Determine the [X, Y] coordinate at the center of the cell enclosing the given text.  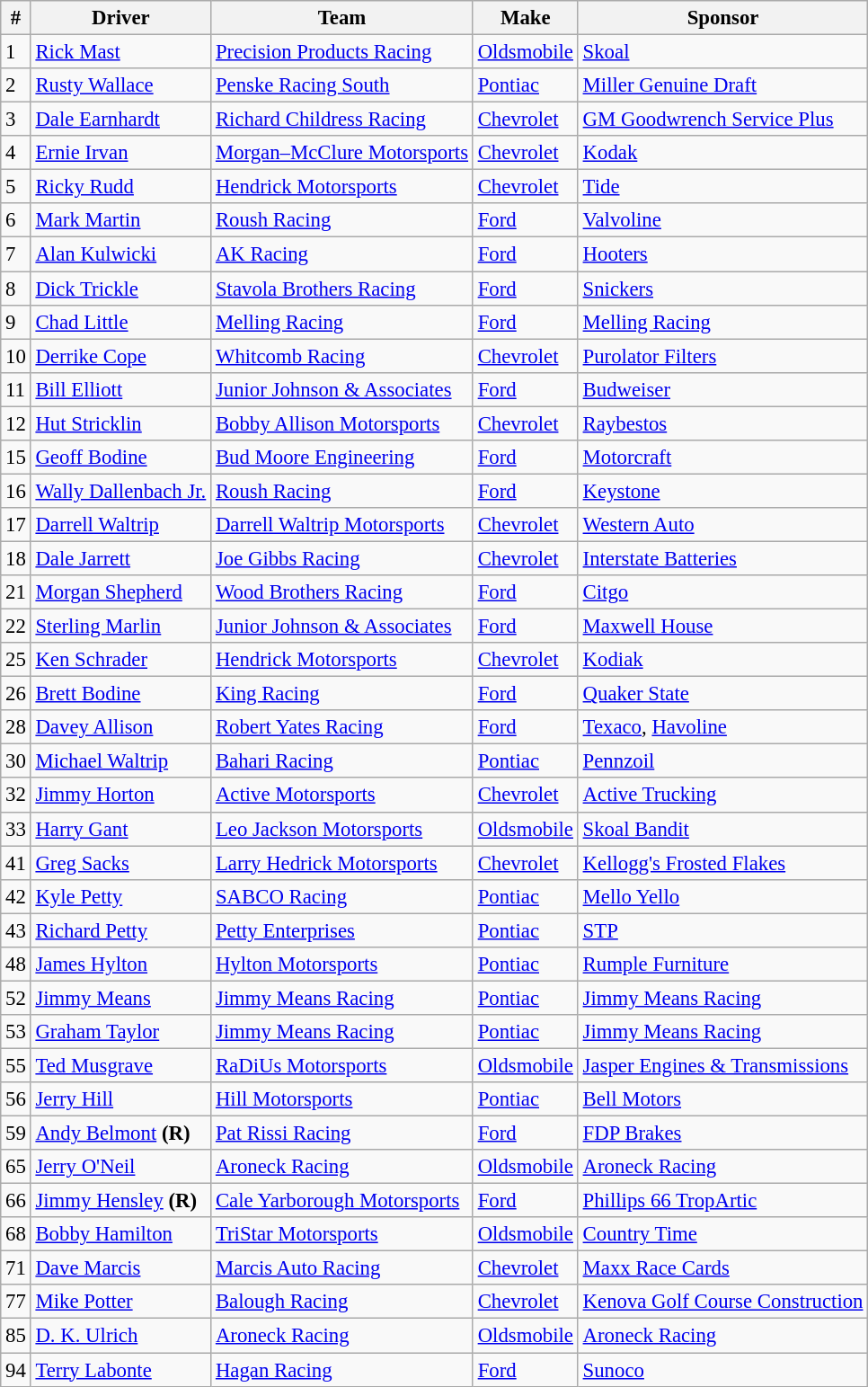
Bobby Allison Motorsports [342, 423]
Petty Enterprises [342, 930]
Country Time [722, 1234]
Chad Little [120, 322]
Wood Brothers Racing [342, 592]
Dale Jarrett [120, 558]
42 [16, 896]
Rick Mast [120, 52]
25 [16, 660]
Active Motorsports [342, 796]
Kodiak [722, 660]
15 [16, 458]
King Racing [342, 694]
7 [16, 254]
94 [16, 1370]
Darrell Waltrip [120, 525]
Robert Yates Racing [342, 727]
Stavola Brothers Racing [342, 289]
Hooters [722, 254]
30 [16, 761]
Kenova Golf Course Construction [722, 1303]
Whitcomb Racing [342, 356]
77 [16, 1303]
Keystone [722, 491]
TriStar Motorsports [342, 1234]
Tide [722, 187]
Maxx Race Cards [722, 1268]
26 [16, 694]
Bell Motors [722, 1099]
48 [16, 965]
D. K. Ulrich [120, 1336]
Rumple Furniture [722, 965]
Bud Moore Engineering [342, 458]
Driver [120, 18]
Kodak [722, 153]
Terry Labonte [120, 1370]
12 [16, 423]
Snickers [722, 289]
Davey Allison [120, 727]
Hylton Motorsports [342, 965]
Mello Yello [722, 896]
Budweiser [722, 389]
Bill Elliott [120, 389]
16 [16, 491]
59 [16, 1134]
68 [16, 1234]
Cale Yarborough Motorsports [342, 1201]
Jimmy Hensley (R) [120, 1201]
Richard Childress Racing [342, 120]
Joe Gibbs Racing [342, 558]
Jerry Hill [120, 1099]
Rusty Wallace [120, 85]
Darrell Waltrip Motorsports [342, 525]
Greg Sacks [120, 863]
James Hylton [120, 965]
Jimmy Horton [120, 796]
66 [16, 1201]
Kyle Petty [120, 896]
32 [16, 796]
Bobby Hamilton [120, 1234]
RaDiUs Motorsports [342, 1065]
# [16, 18]
Sunoco [722, 1370]
Ken Schrader [120, 660]
Alan Kulwicki [120, 254]
Penske Racing South [342, 85]
53 [16, 1032]
21 [16, 592]
8 [16, 289]
28 [16, 727]
4 [16, 153]
Quaker State [722, 694]
Motorcraft [722, 458]
GM Goodwrench Service Plus [722, 120]
Jasper Engines & Transmissions [722, 1065]
65 [16, 1167]
Miller Genuine Draft [722, 85]
Andy Belmont (R) [120, 1134]
17 [16, 525]
Kellogg's Frosted Flakes [722, 863]
9 [16, 322]
Mark Martin [120, 220]
52 [16, 998]
Active Trucking [722, 796]
Interstate Batteries [722, 558]
Derrike Cope [120, 356]
33 [16, 829]
55 [16, 1065]
10 [16, 356]
SABCO Racing [342, 896]
Jimmy Means [120, 998]
Brett Bodine [120, 694]
Geoff Bodine [120, 458]
71 [16, 1268]
Maxwell House [722, 627]
3 [16, 120]
Graham Taylor [120, 1032]
Dale Earnhardt [120, 120]
Hill Motorsports [342, 1099]
Skoal [722, 52]
Team [342, 18]
41 [16, 863]
5 [16, 187]
Jerry O'Neil [120, 1167]
Sterling Marlin [120, 627]
Harry Gant [120, 829]
Balough Racing [342, 1303]
Hut Stricklin [120, 423]
STP [722, 930]
Richard Petty [120, 930]
43 [16, 930]
Larry Hedrick Motorsports [342, 863]
Ernie Irvan [120, 153]
Precision Products Racing [342, 52]
Citgo [722, 592]
Sponsor [722, 18]
Skoal Bandit [722, 829]
18 [16, 558]
AK Racing [342, 254]
2 [16, 85]
Morgan–McClure Motorsports [342, 153]
Texaco, Havoline [722, 727]
Leo Jackson Motorsports [342, 829]
85 [16, 1336]
Pat Rissi Racing [342, 1134]
Ricky Rudd [120, 187]
Marcis Auto Racing [342, 1268]
Western Auto [722, 525]
22 [16, 627]
Pennzoil [722, 761]
Raybestos [722, 423]
Ted Musgrave [120, 1065]
Dave Marcis [120, 1268]
Phillips 66 TropArtic [722, 1201]
FDP Brakes [722, 1134]
6 [16, 220]
Bahari Racing [342, 761]
Make [525, 18]
11 [16, 389]
Wally Dallenbach Jr. [120, 491]
Valvoline [722, 220]
Hagan Racing [342, 1370]
Mike Potter [120, 1303]
Purolator Filters [722, 356]
1 [16, 52]
Dick Trickle [120, 289]
Michael Waltrip [120, 761]
56 [16, 1099]
Morgan Shepherd [120, 592]
